Return the (X, Y) coordinate for the center point of the cell that contains the specified text.  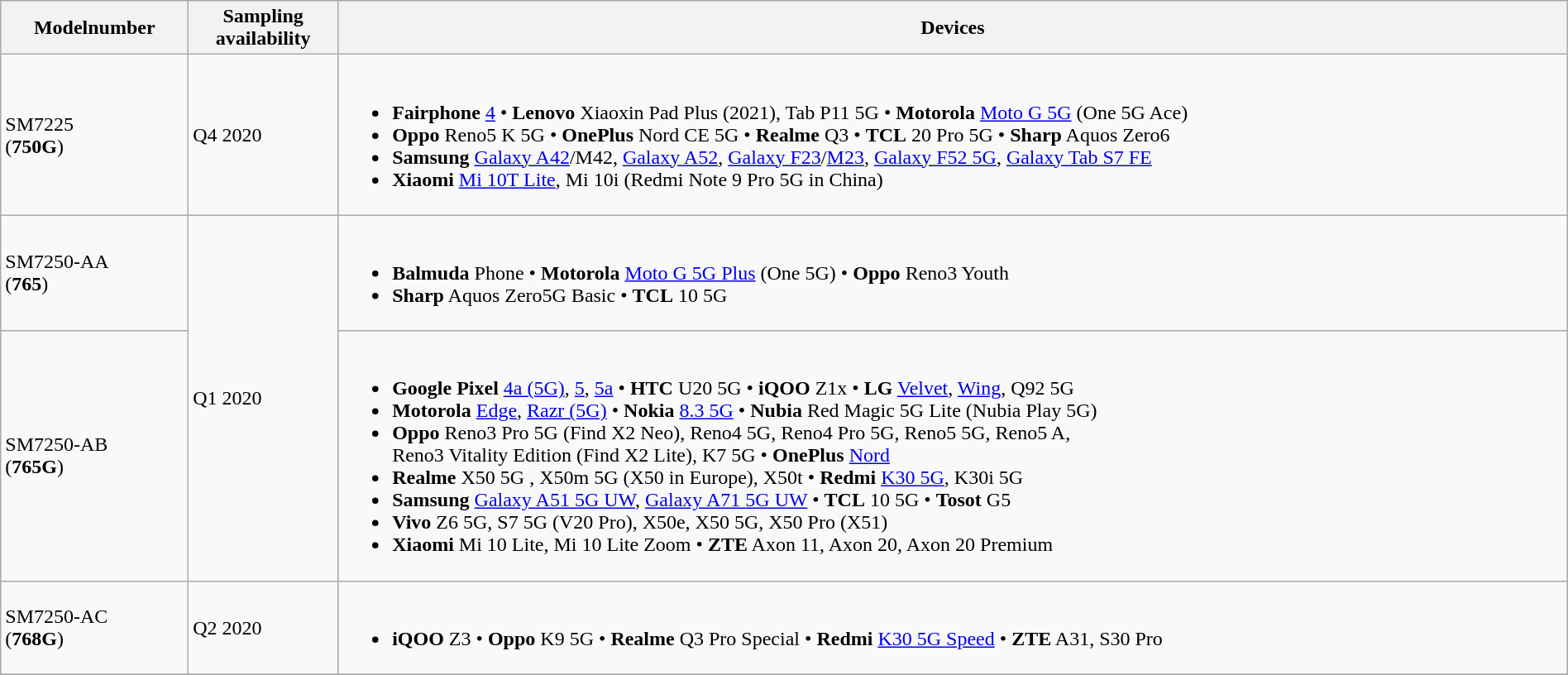
SM7250-AB (765G) (94, 456)
Q2 2020 (263, 627)
SM7225 (750G) (94, 135)
iQOO Z3 • Oppo K9 5G • Realme Q3 Pro Special • Redmi K30 5G Speed • ZTE A31, S30 Pro (953, 627)
Devices (953, 28)
Modelnumber (94, 28)
Balmuda Phone • Motorola Moto G 5G Plus (One 5G) • Oppo Reno3 YouthSharp Aquos Zero5G Basic • TCL 10 5G (953, 273)
Samplingavailability (263, 28)
SM7250-AC (768G) (94, 627)
SM7250-AA (765) (94, 273)
Q4 2020 (263, 135)
Q1 2020 (263, 398)
